Identify which cell holds the provided text, then report its (X, Y) central coordinate. 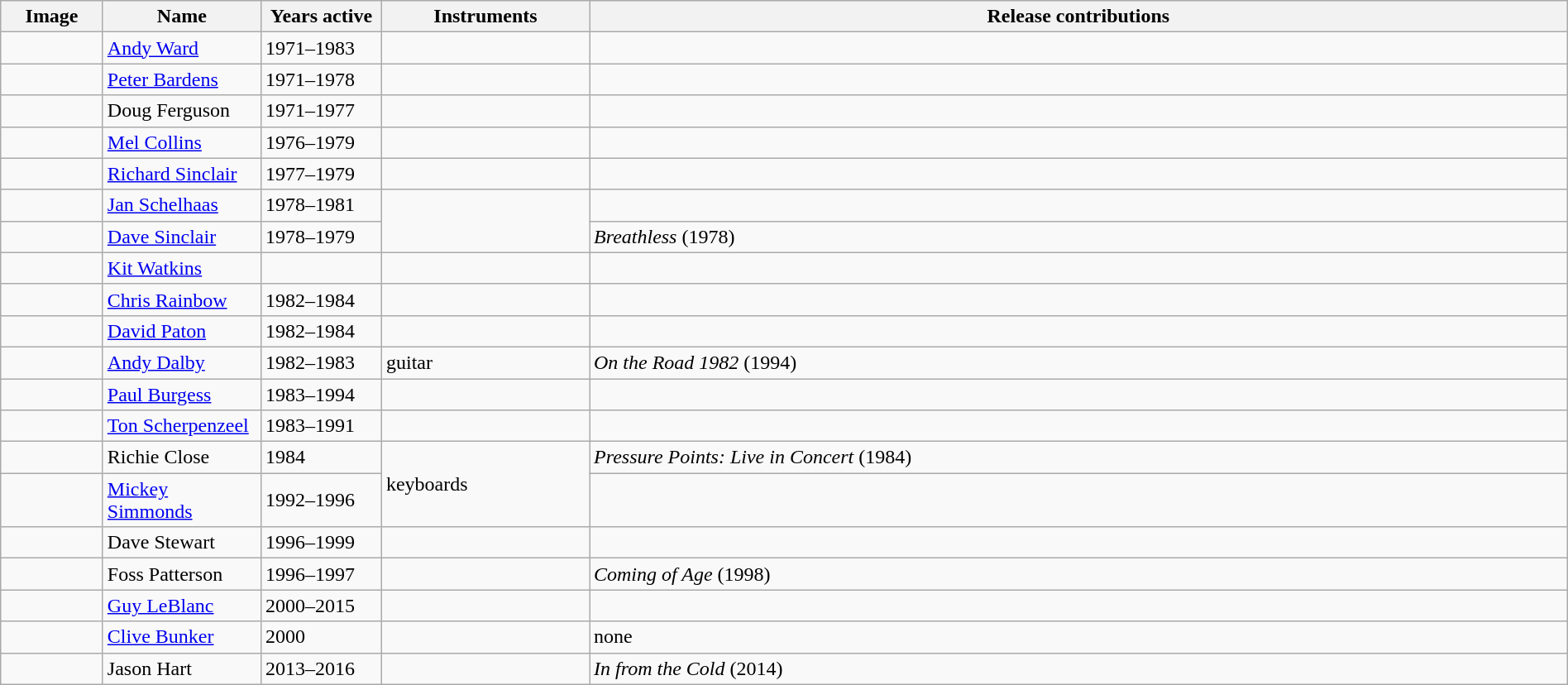
Jason Hart (182, 668)
2000 (321, 637)
David Paton (182, 331)
Peter Bardens (182, 79)
1982–1983 (321, 362)
Dave Sinclair (182, 237)
1978–1981 (321, 205)
1977–1979 (321, 174)
Paul Burgess (182, 395)
1976–1979 (321, 142)
Dave Stewart (182, 543)
2000–2015 (321, 606)
1996–1997 (321, 574)
In from the Cold (2014) (1078, 668)
Andy Dalby (182, 362)
Andy Ward (182, 48)
1996–1999 (321, 543)
guitar (485, 362)
Guy LeBlanc (182, 606)
Richie Close (182, 457)
1971–1983 (321, 48)
Clive Bunker (182, 637)
Pressure Points: Live in Concert (1984) (1078, 457)
Instruments (485, 17)
1984 (321, 457)
Mickey Simmonds (182, 500)
1971–1978 (321, 79)
On the Road 1982 (1994) (1078, 362)
Ton Scherpenzeel (182, 426)
Name (182, 17)
Jan Schelhaas (182, 205)
2013–2016 (321, 668)
Mel Collins (182, 142)
Coming of Age (1998) (1078, 574)
1983–1994 (321, 395)
Foss Patterson (182, 574)
1992–1996 (321, 500)
Breathless (1978) (1078, 237)
Doug Ferguson (182, 111)
keyboards (485, 485)
1978–1979 (321, 237)
1983–1991 (321, 426)
Kit Watkins (182, 268)
Richard Sinclair (182, 174)
Chris Rainbow (182, 299)
none (1078, 637)
Release contributions (1078, 17)
Years active (321, 17)
1971–1977 (321, 111)
Image (52, 17)
